Return [x, y] of the center of cell containing provided text 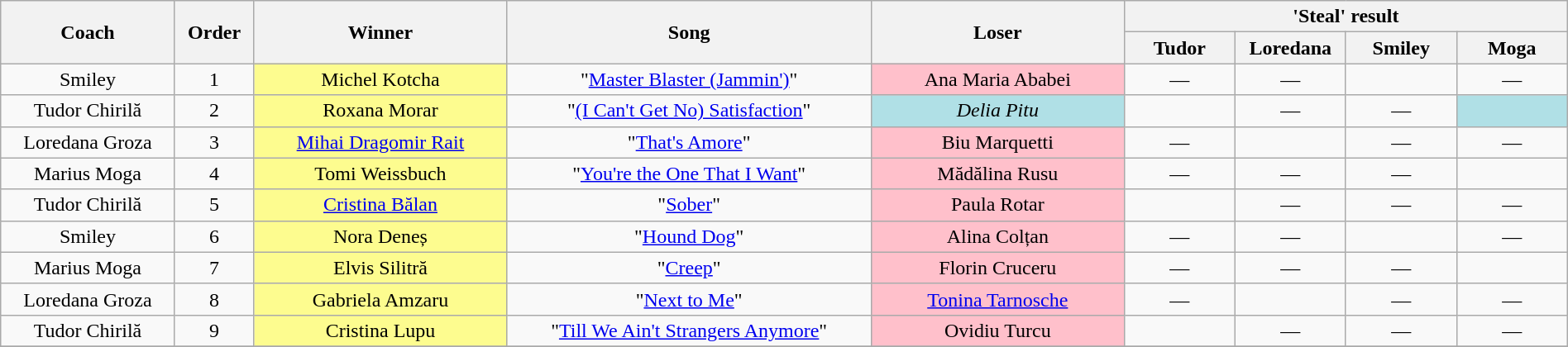
Cristina Lupu [380, 330]
"(I Can't Get No) Satisfaction" [689, 111]
Roxana Morar [380, 111]
7 [214, 268]
Tomi Weissbuch [380, 173]
Michel Kotcha [380, 79]
"That's Amore" [689, 142]
"Creep" [689, 268]
"Till We Ain't Strangers Anymore" [689, 330]
Loser [997, 32]
Delia Pitu [997, 111]
Elvis Silitră [380, 268]
8 [214, 299]
Tonina Tarnosche [997, 299]
Tudor [1179, 48]
Paula Rotar [997, 205]
Nora Deneș [380, 236]
'Steal' result [1346, 17]
1 [214, 79]
Coach [88, 32]
Winner [380, 32]
Ovidiu Turcu [997, 330]
Alina Colțan [997, 236]
Mihai Dragomir Rait [380, 142]
Song [689, 32]
"You're the One That I Want" [689, 173]
"Sober" [689, 205]
Order [214, 32]
"Next to Me" [689, 299]
Florin Cruceru [997, 268]
"Hound Dog" [689, 236]
Cristina Bălan [380, 205]
3 [214, 142]
Loredana [1290, 48]
Gabriela Amzaru [380, 299]
2 [214, 111]
9 [214, 330]
6 [214, 236]
Mădălina Rusu [997, 173]
Ana Maria Ababei [997, 79]
4 [214, 173]
Moga [1512, 48]
Biu Marquetti [997, 142]
"Master Blaster (Jammin')" [689, 79]
5 [214, 205]
